Extract the [x, y] coordinate from the center of the cell holding the provided text.  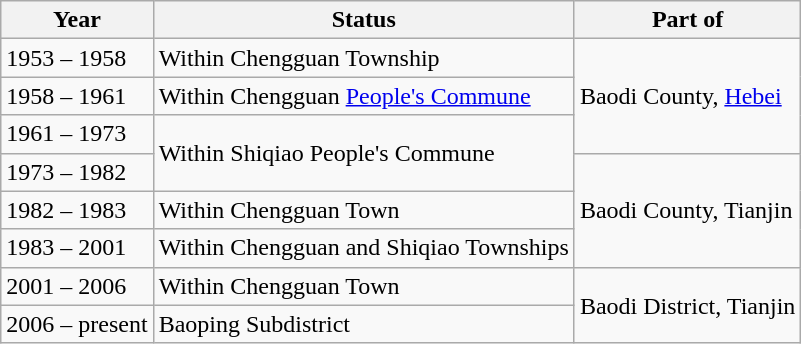
Within Chengguan Township [364, 58]
1953 – 1958 [77, 58]
Baodi District, Tianjin [687, 305]
1983 – 2001 [77, 248]
Part of [687, 20]
Year [77, 20]
2006 – present [77, 324]
1973 – 1982 [77, 172]
Baoping Subdistrict [364, 324]
2001 – 2006 [77, 286]
1958 – 1961 [77, 96]
Within Chengguan and Shiqiao Townships [364, 248]
Within Shiqiao People's Commune [364, 153]
Baodi County, Tianjin [687, 210]
Status [364, 20]
Within Chengguan People's Commune [364, 96]
1961 – 1973 [77, 134]
1982 – 1983 [77, 210]
Baodi County, Hebei [687, 96]
